Capture the cell that displays the provided text and extract its [x, y] central coordinate. 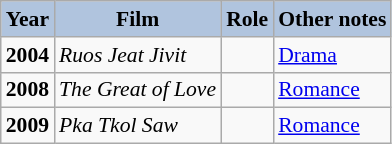
Pka Tkol Saw [138, 126]
The Great of Love [138, 90]
Role [247, 19]
Other notes [332, 19]
Ruos Jeat Jivit [138, 55]
Year [28, 19]
2004 [28, 55]
2008 [28, 90]
Drama [332, 55]
Film [138, 19]
2009 [28, 126]
